Return the [X, Y] coordinate for the center point of the cell that contains the specified text.  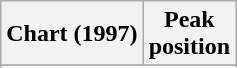
Peakposition [189, 34]
Chart (1997) [72, 34]
